Find where the given text appears and provide that cell's center as [X, Y] coordinate. 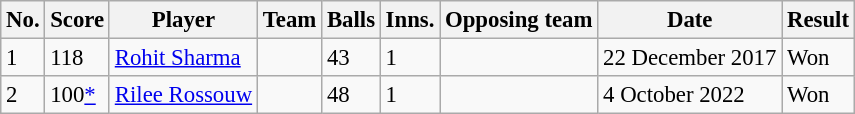
4 October 2022 [690, 95]
Date [690, 20]
48 [352, 95]
43 [352, 58]
Team [289, 20]
Rilee Rossouw [183, 95]
No. [23, 20]
Result [818, 20]
100* [78, 95]
Opposing team [519, 20]
2 [23, 95]
Score [78, 20]
Player [183, 20]
Balls [352, 20]
Inns. [410, 20]
118 [78, 58]
Rohit Sharma [183, 58]
22 December 2017 [690, 58]
